Return (x, y) of the center of cell containing provided text 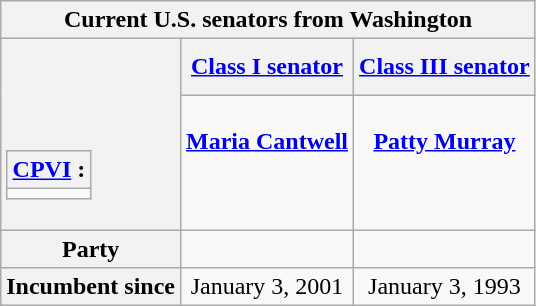
January 3, 2001 (266, 287)
Incumbent since (91, 287)
January 3, 1993 (445, 287)
Class I senator (266, 67)
Class III senator (445, 67)
Patty Murray (445, 162)
Maria Cantwell (266, 162)
Current U.S. senators from Washington (268, 20)
Party (91, 249)
